Output the (X, Y) coordinate of the center of the cell containing the given text.  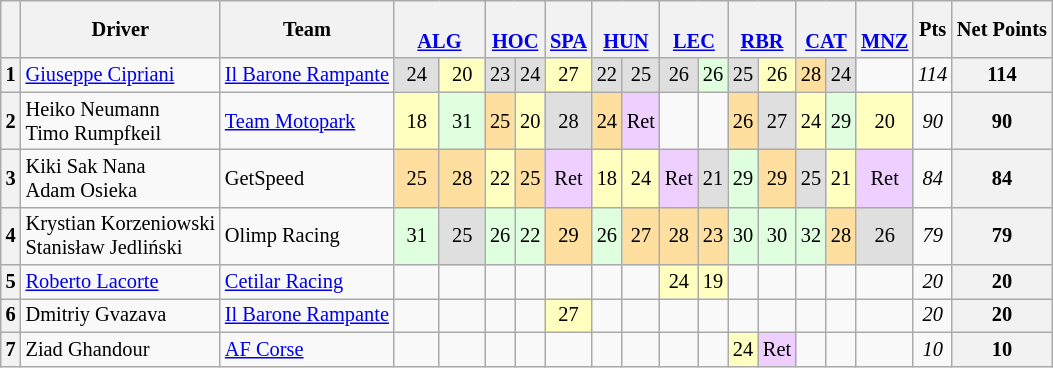
Dmitriy Gvazava (120, 315)
1 (11, 75)
4 (11, 236)
Driver (120, 29)
Kiki Sak Nana Adam Osieka (120, 178)
ALG (440, 29)
32 (811, 236)
LEC (694, 29)
7 (11, 349)
HOC (515, 29)
5 (11, 282)
GetSpeed (307, 178)
Ziad Ghandour (120, 349)
19 (713, 282)
Team (307, 29)
Giuseppe Cipriani (120, 75)
Team Motopark (307, 121)
Cetilar Racing (307, 282)
3 (11, 178)
CAT (826, 29)
HUN (626, 29)
AF Corse (307, 349)
Pts (932, 29)
Krystian Korzeniowski Stanisław Jedliński (120, 236)
6 (11, 315)
Roberto Lacorte (120, 282)
2 (11, 121)
RBR (762, 29)
Net Points (1002, 29)
SPA (568, 29)
MNZ (884, 29)
Heiko Neumann Timo Rumpfkeil (120, 121)
Olimp Racing (307, 236)
